Search for the cell housing the specified text and yield its (x, y) center coordinate. 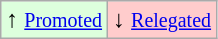
↑ Promoted (54, 20)
↓ Relegated (162, 20)
